Determine the (X, Y) coordinate at the center of the cell enclosing the given text.  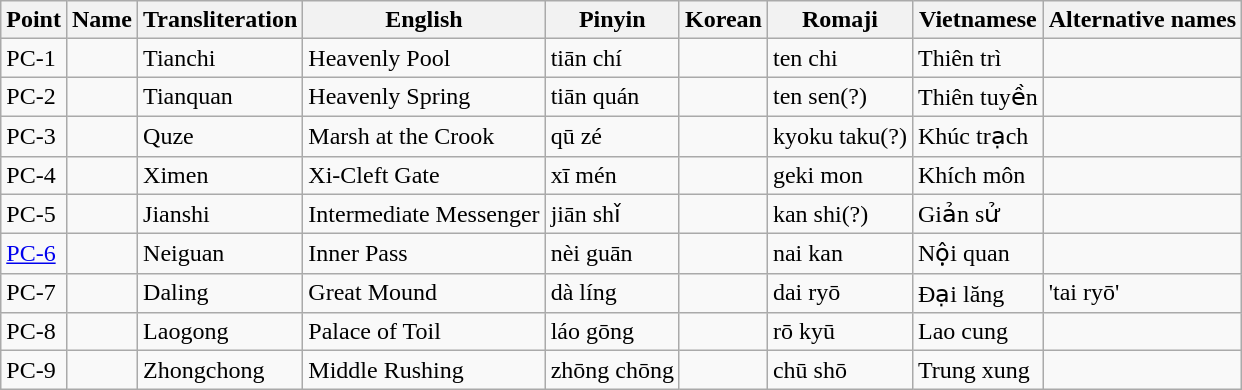
nèi guān (612, 254)
Marsh at the Crook (424, 136)
Đại lăng (978, 293)
nai kan (840, 254)
Laogong (220, 332)
Lao cung (978, 332)
Khích môn (978, 175)
Point (34, 20)
Nội quan (978, 254)
ten sen(?) (840, 97)
PC-7 (34, 293)
English (424, 20)
Inner Pass (424, 254)
Ximen (220, 175)
dai ryō (840, 293)
Vietnamese (978, 20)
Giản sử (978, 214)
qū zé (612, 136)
Quze (220, 136)
Pinyin (612, 20)
Daling (220, 293)
PC-6 (34, 254)
PC-8 (34, 332)
jiān shǐ (612, 214)
Alternative names (1142, 20)
Xi-Cleft Gate (424, 175)
geki mon (840, 175)
PC-5 (34, 214)
PC-4 (34, 175)
Korean (723, 20)
Romaji (840, 20)
kan shi(?) (840, 214)
chū shō (840, 370)
PC-9 (34, 370)
láo gōng (612, 332)
rō kyū (840, 332)
'tai ryō' (1142, 293)
Tianquan (220, 97)
PC-3 (34, 136)
zhōng chōng (612, 370)
Zhongchong (220, 370)
Great Mound (424, 293)
Trung xung (978, 370)
tiān quán (612, 97)
Thiên trì (978, 58)
Intermediate Messenger (424, 214)
Middle Rushing (424, 370)
PC-2 (34, 97)
ten chi (840, 58)
Heavenly Spring (424, 97)
Neiguan (220, 254)
Tianchi (220, 58)
Name (102, 20)
Jianshi (220, 214)
xī mén (612, 175)
dà líng (612, 293)
kyoku taku(?) (840, 136)
Palace of Toil (424, 332)
tiān chí (612, 58)
Heavenly Pool (424, 58)
Khúc trạch (978, 136)
Transliteration (220, 20)
Thiên tuyền (978, 97)
PC-1 (34, 58)
